Pinpoint the cell where the given text exists, returning its [X, Y] midpoint coordinate. 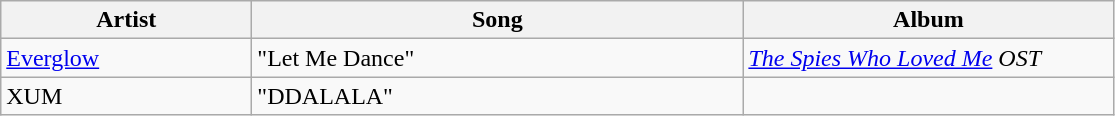
Artist [126, 20]
"Let Me Dance" [498, 58]
The Spies Who Loved Me OST [928, 58]
Song [498, 20]
Everglow [126, 58]
Album [928, 20]
XUM [126, 96]
"DDALALA" [498, 96]
